For the text-containing cell, return its midpoint in [X, Y] coordinate format. 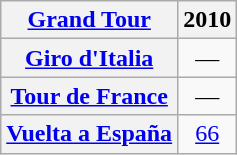
Tour de France [90, 96]
Giro d'Italia [90, 58]
2010 [208, 20]
Grand Tour [90, 20]
66 [208, 134]
Vuelta a España [90, 134]
